Provide the [x, y] coordinate of the cell's center where the given text is located.  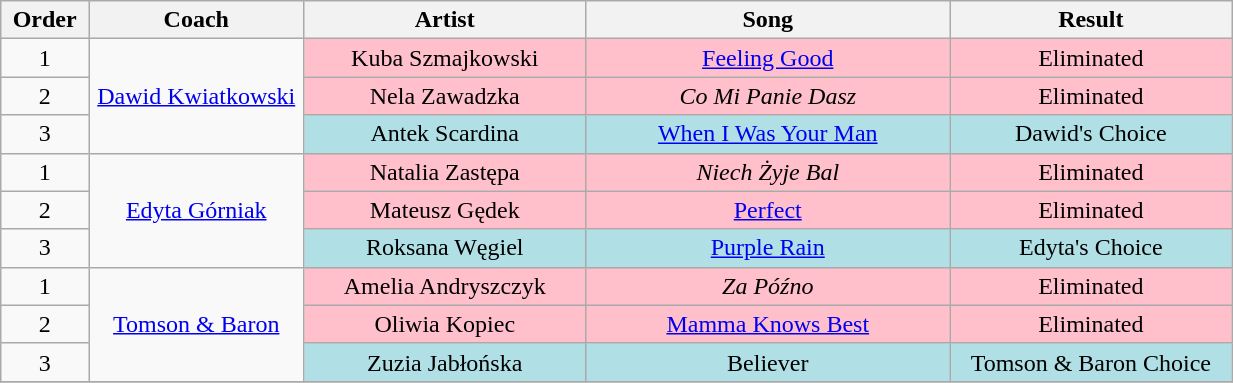
Oliwia Kopiec [445, 324]
Dawid's Choice [1091, 134]
Edyta's Choice [1091, 248]
Kuba Szmajkowski [445, 58]
Feeling Good [768, 58]
Purple Rain [768, 248]
Result [1091, 20]
Mamma Knows Best [768, 324]
Natalia Zastępa [445, 172]
Dawid Kwiatkowski [196, 96]
Artist [445, 20]
Mateusz Gędek [445, 210]
Amelia Andryszczyk [445, 286]
Tomson & Baron [196, 324]
Co Mi Panie Dasz [768, 96]
Coach [196, 20]
Perfect [768, 210]
Roksana Węgiel [445, 248]
Tomson & Baron Choice [1091, 362]
Zuzia Jabłońska [445, 362]
Za Późno [768, 286]
Believer [768, 362]
Antek Scardina [445, 134]
When I Was Your Man [768, 134]
Song [768, 20]
Niech Żyje Bal [768, 172]
Edyta Górniak [196, 210]
Nela Zawadzka [445, 96]
Order [45, 20]
